Identify which cell holds the provided text, then report its (x, y) central coordinate. 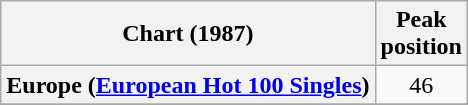
Chart (1987) (188, 34)
46 (421, 85)
Peakposition (421, 34)
Europe (European Hot 100 Singles) (188, 85)
